Pinpoint the cell where the given text exists, returning its (X, Y) midpoint coordinate. 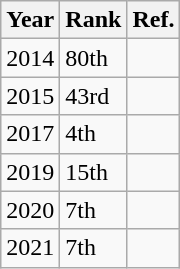
2015 (30, 96)
15th (94, 172)
2017 (30, 134)
Ref. (154, 20)
2021 (30, 248)
4th (94, 134)
80th (94, 58)
2014 (30, 58)
2020 (30, 210)
Year (30, 20)
Rank (94, 20)
2019 (30, 172)
43rd (94, 96)
